Scan for the cell matching the given text and deliver its (x, y) coordinate at center. 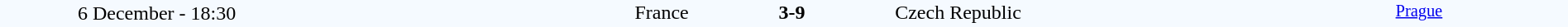
3-9 (791, 12)
6 December - 18:30 (157, 13)
Prague (1419, 13)
Czech Republic (1082, 12)
France (501, 12)
